From the cell containing the given text, extract its center point as (X, Y) coordinate. 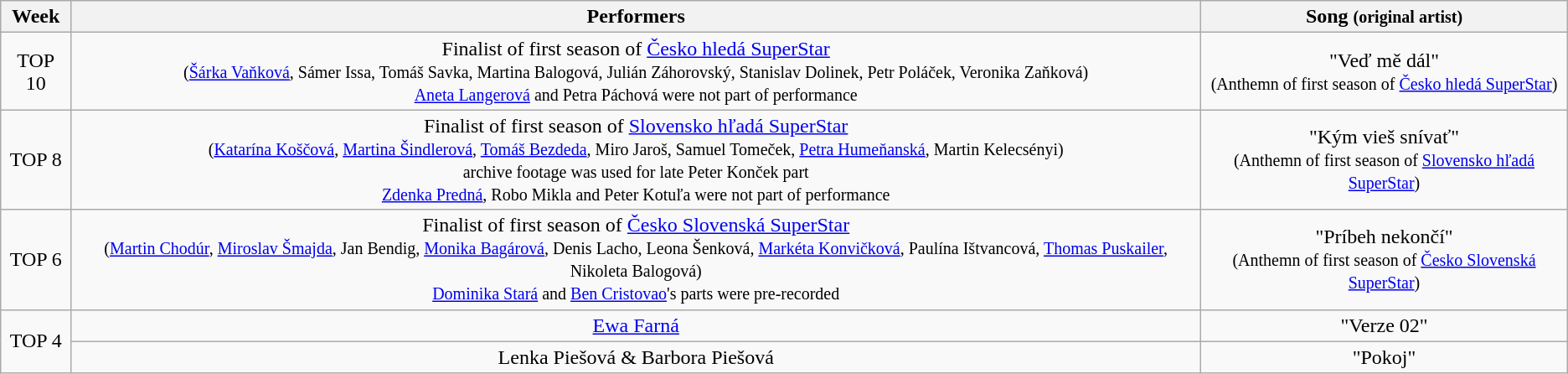
TOP 8 (36, 159)
Ewa Farná (637, 325)
Lenka Piešová & Barbora Piešová (637, 357)
TOP 4 (36, 341)
"Kým vieš snívať"(Anthemn of first season of Slovensko hľadá SuperStar) (1385, 159)
Week (36, 17)
TOP 6 (36, 260)
"Verze 02" (1385, 325)
TOP 10 (36, 71)
Song (original artist) (1385, 17)
"Príbeh nekončí"(Anthemn of first season of Česko Slovenská SuperStar) (1385, 260)
"Veď mě dál"(Anthemn of first season of Česko hledá SuperStar) (1385, 71)
"Pokoj" (1385, 357)
Performers (637, 17)
